Find where the given text appears and provide that cell's center as (x, y) coordinate. 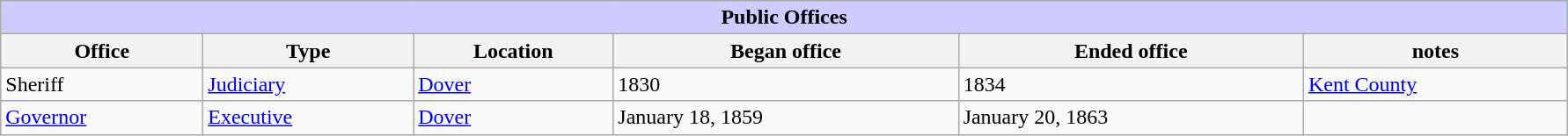
January 20, 1863 (1131, 118)
Location (514, 51)
notes (1435, 51)
Public Offices (785, 18)
Judiciary (308, 84)
1834 (1131, 84)
January 18, 1859 (786, 118)
Sheriff (102, 84)
Executive (308, 118)
1830 (786, 84)
Ended office (1131, 51)
Began office (786, 51)
Governor (102, 118)
Kent County (1435, 84)
Office (102, 51)
Type (308, 51)
